Detect which cell encompasses the target text, then output its [x, y] center coordinate. 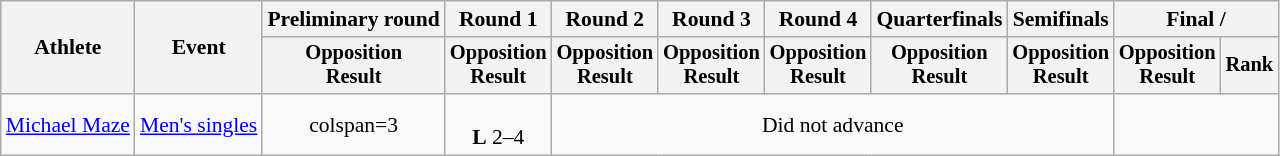
Preliminary round [354, 19]
Men's singles [198, 124]
Round 2 [606, 19]
colspan=3 [354, 124]
Round 3 [712, 19]
Final / [1196, 19]
Did not advance [833, 124]
Athlete [68, 48]
Round 1 [498, 19]
Semifinals [1060, 19]
L 2–4 [498, 124]
Round 4 [818, 19]
Rank [1250, 66]
Event [198, 48]
Michael Maze [68, 124]
Quarterfinals [939, 19]
